For the text-containing cell, return its midpoint in [x, y] coordinate format. 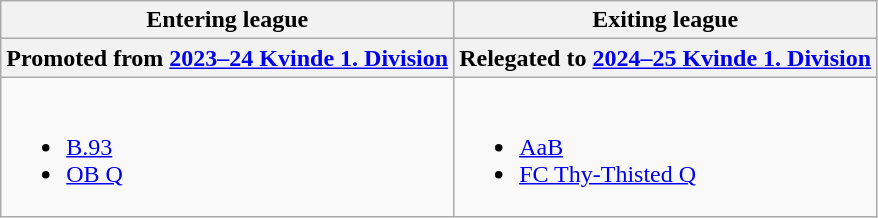
B.93OB Q [228, 147]
Entering league [228, 20]
AaBFC Thy-Thisted Q [666, 147]
Exiting league [666, 20]
Promoted from 2023–24 Kvinde 1. Division [228, 58]
Relegated to 2024–25 Kvinde 1. Division [666, 58]
